From the cell containing the given text, extract its center point as [x, y] coordinate. 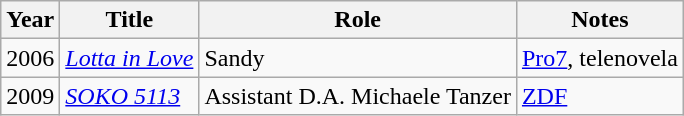
2006 [30, 58]
Role [358, 20]
SOKO 5113 [130, 96]
Year [30, 20]
Assistant D.A. Michaele Tanzer [358, 96]
2009 [30, 96]
Title [130, 20]
ZDF [600, 96]
Lotta in Love [130, 58]
Sandy [358, 58]
Notes [600, 20]
Pro7, telenovela [600, 58]
